Find where the given text appears and provide that cell's center as (X, Y) coordinate. 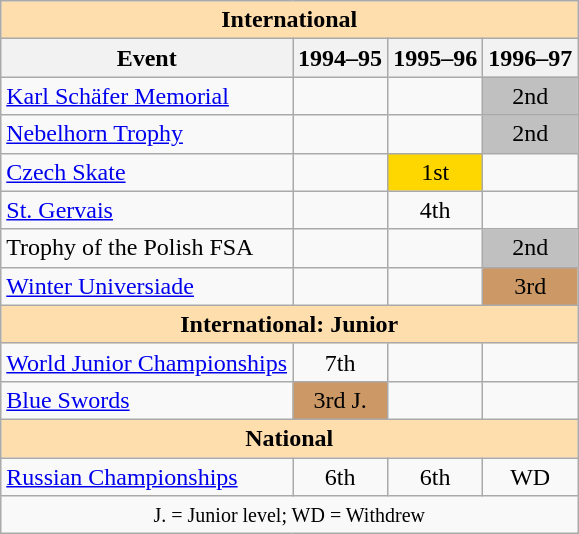
Winter Universiade (147, 286)
WD (530, 477)
World Junior Championships (147, 362)
St. Gervais (147, 210)
Nebelhorn Trophy (147, 134)
Czech Skate (147, 172)
Trophy of the Polish FSA (147, 248)
International: Junior (290, 324)
4th (436, 210)
1st (436, 172)
3rd J. (340, 400)
Russian Championships (147, 477)
J. = Junior level; WD = Withdrew (290, 515)
Blue Swords (147, 400)
1994–95 (340, 58)
National (290, 438)
Event (147, 58)
International (290, 20)
Karl Schäfer Memorial (147, 96)
3rd (530, 286)
1996–97 (530, 58)
7th (340, 362)
1995–96 (436, 58)
